Return (x, y) of the center of cell containing provided text 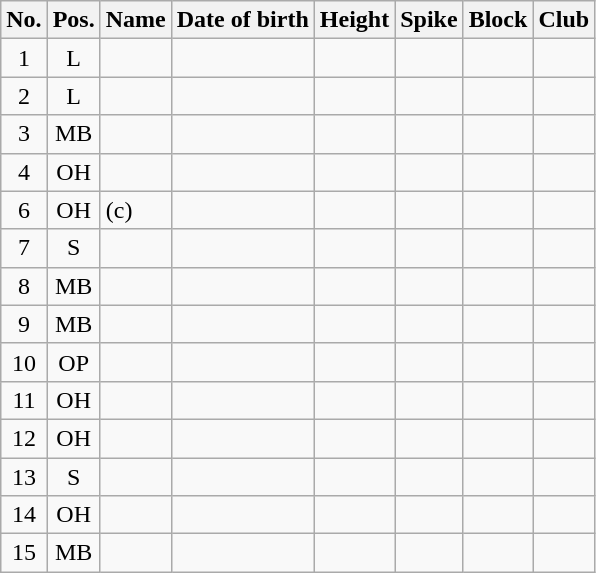
15 (24, 553)
14 (24, 515)
11 (24, 400)
(c) (136, 210)
Name (136, 20)
Spike (429, 20)
Height (354, 20)
OP (74, 362)
4 (24, 172)
12 (24, 438)
Block (498, 20)
10 (24, 362)
13 (24, 477)
Date of birth (242, 20)
6 (24, 210)
Pos. (74, 20)
9 (24, 324)
1 (24, 58)
2 (24, 96)
3 (24, 134)
No. (24, 20)
8 (24, 286)
Club (564, 20)
7 (24, 248)
